Find where the given text appears and provide that cell's center as (x, y) coordinate. 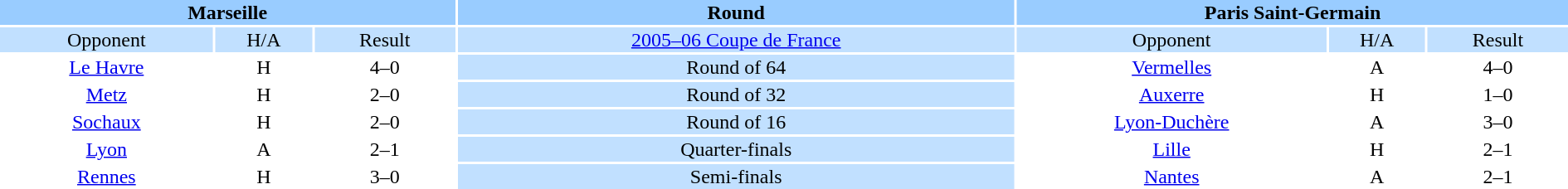
Round of 16 (736, 122)
Auxerre (1171, 94)
Marseille (227, 12)
Round (736, 12)
Lyon-Duchère (1171, 122)
1–0 (1498, 94)
Round of 32 (736, 94)
Metz (106, 94)
Vermelles (1171, 67)
2005–06 Coupe de France (736, 40)
Rennes (106, 177)
Nantes (1171, 177)
Sochaux (106, 122)
Quarter-finals (736, 149)
Round of 64 (736, 67)
Semi-finals (736, 177)
Lyon (106, 149)
Le Havre (106, 67)
Lille (1171, 149)
Paris Saint-Germain (1293, 12)
